Return (X, Y) of the center of cell containing provided text 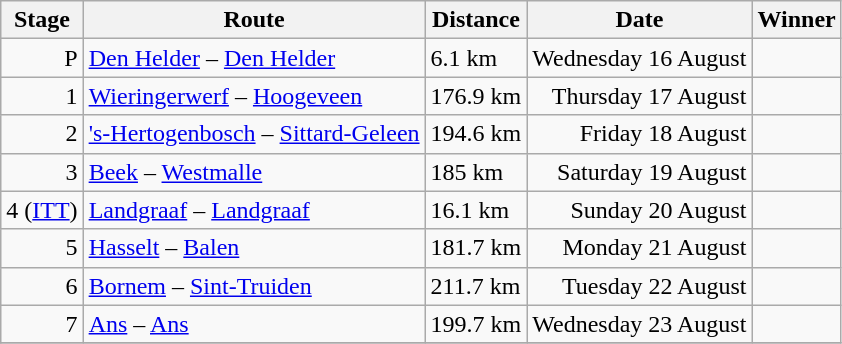
Sunday 20 August (640, 210)
Winner (796, 20)
6.1 km (476, 58)
4 (ITT) (42, 210)
Tuesday 22 August (640, 286)
Landgraaf – Landgraaf (254, 210)
6 (42, 286)
185 km (476, 172)
Bornem – Sint-Truiden (254, 286)
Date (640, 20)
1 (42, 96)
Monday 21 August (640, 248)
199.7 km (476, 324)
Friday 18 August (640, 134)
Den Helder – Den Helder (254, 58)
Hasselt – Balen (254, 248)
Thursday 17 August (640, 96)
Beek – Westmalle (254, 172)
194.6 km (476, 134)
Wieringerwerf – Hoogeveen (254, 96)
176.9 km (476, 96)
's-Hertogenbosch – Sittard-Geleen (254, 134)
Saturday 19 August (640, 172)
Ans – Ans (254, 324)
3 (42, 172)
2 (42, 134)
5 (42, 248)
Route (254, 20)
181.7 km (476, 248)
Wednesday 23 August (640, 324)
211.7 km (476, 286)
16.1 km (476, 210)
Stage (42, 20)
P (42, 58)
Distance (476, 20)
7 (42, 324)
Wednesday 16 August (640, 58)
